Capture the cell that displays the provided text and extract its (x, y) central coordinate. 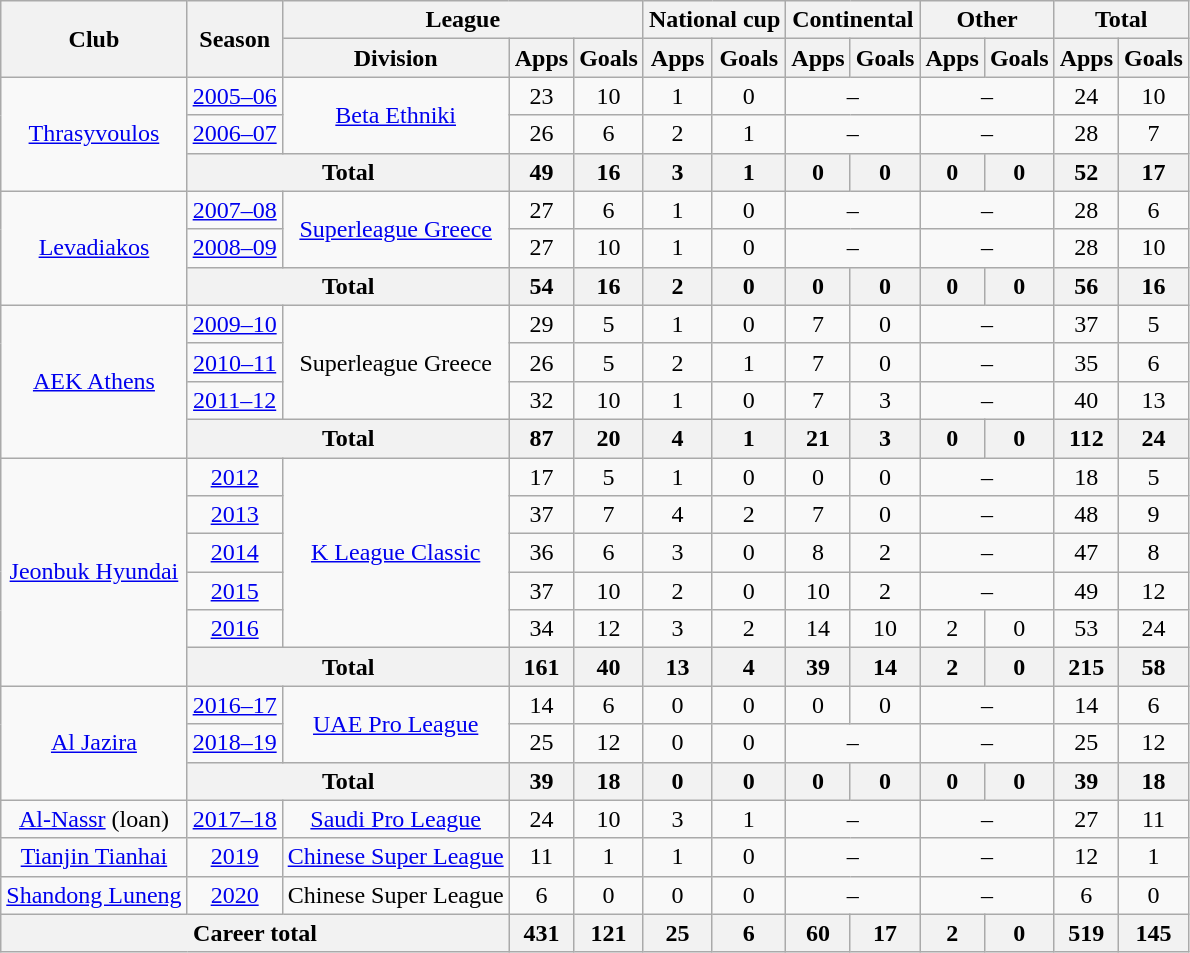
Saudi Pro League (396, 819)
2014 (234, 553)
Continental (853, 20)
2008–09 (234, 248)
2016 (234, 629)
121 (609, 933)
Club (94, 39)
29 (541, 324)
2017–18 (234, 819)
2016–17 (234, 705)
UAE Pro League (396, 724)
Tianjin Tianhai (94, 857)
60 (818, 933)
Jeonbuk Hyundai (94, 572)
2013 (234, 515)
2020 (234, 895)
League (462, 20)
2007–08 (234, 210)
145 (1154, 933)
AEK Athens (94, 381)
2018–19 (234, 743)
National cup (714, 20)
Beta Ethniki (396, 115)
53 (1086, 629)
Division (396, 58)
2011–12 (234, 400)
Al-Nassr (loan) (94, 819)
2012 (234, 477)
2015 (234, 591)
20 (609, 438)
52 (1086, 172)
21 (818, 438)
2019 (234, 857)
23 (541, 96)
112 (1086, 438)
56 (1086, 286)
431 (541, 933)
Other (987, 20)
36 (541, 553)
34 (541, 629)
Career total (255, 933)
32 (541, 400)
58 (1154, 667)
Shandong Luneng (94, 895)
35 (1086, 362)
K League Classic (396, 553)
161 (541, 667)
47 (1086, 553)
2005–06 (234, 96)
87 (541, 438)
54 (541, 286)
Season (234, 39)
519 (1086, 933)
48 (1086, 515)
Thrasyvoulos (94, 134)
215 (1086, 667)
9 (1154, 515)
2010–11 (234, 362)
2009–10 (234, 324)
Al Jazira (94, 743)
Levadiakos (94, 248)
2006–07 (234, 134)
